Provide the (x, y) coordinate of the cell's center where the given text is located.  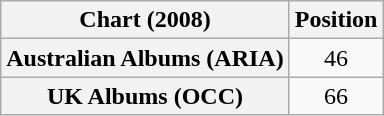
46 (336, 58)
66 (336, 96)
Position (336, 20)
UK Albums (OCC) (145, 96)
Chart (2008) (145, 20)
Australian Albums (ARIA) (145, 58)
